Determine the [x, y] coordinate at the center of the cell enclosing the given text.  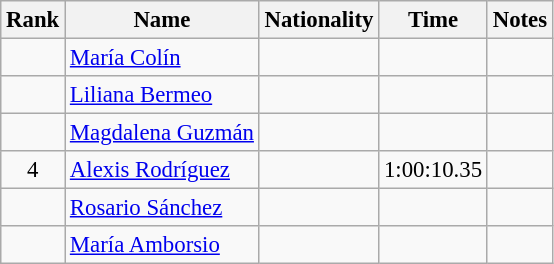
María Colín [162, 58]
Nationality [318, 20]
Time [434, 20]
Notes [520, 20]
María Amborsio [162, 245]
Rank [33, 20]
Magdalena Guzmán [162, 133]
1:00:10.35 [434, 170]
4 [33, 170]
Name [162, 20]
Liliana Bermeo [162, 95]
Alexis Rodríguez [162, 170]
Rosario Sánchez [162, 208]
